Return [X, Y] of the center of cell containing provided text 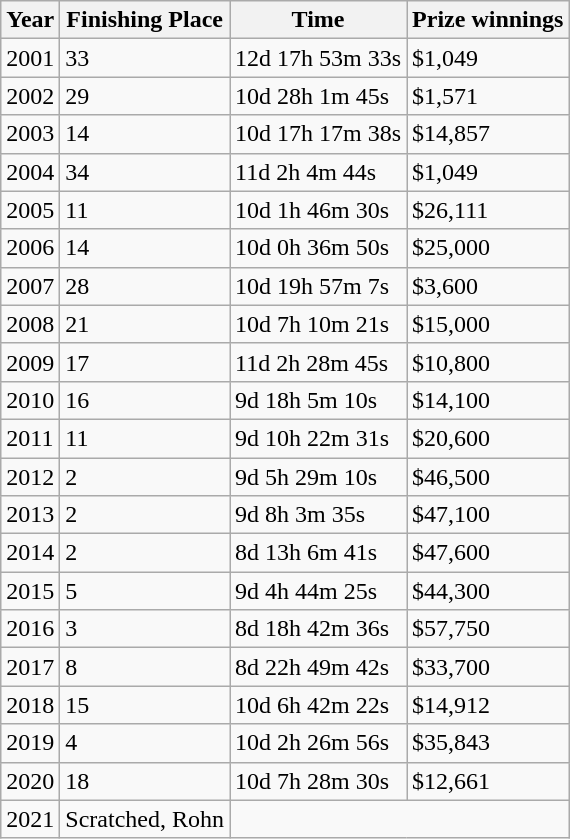
2015 [30, 591]
5 [145, 591]
$14,857 [488, 134]
16 [145, 400]
Finishing Place [145, 20]
4 [145, 743]
2012 [30, 477]
21 [145, 324]
$47,600 [488, 553]
2009 [30, 362]
11d 2h 28m 45s [318, 362]
9d 8h 3m 35s [318, 515]
9d 4h 44m 25s [318, 591]
$12,661 [488, 781]
29 [145, 96]
2007 [30, 286]
9d 18h 5m 10s [318, 400]
8 [145, 667]
2018 [30, 705]
10d 2h 26m 56s [318, 743]
3 [145, 629]
10d 6h 42m 22s [318, 705]
Prize winnings [488, 20]
2017 [30, 667]
28 [145, 286]
18 [145, 781]
2010 [30, 400]
$35,843 [488, 743]
2003 [30, 134]
34 [145, 172]
2006 [30, 248]
2002 [30, 96]
10d 1h 46m 30s [318, 210]
$20,600 [488, 438]
8d 13h 6m 41s [318, 553]
8d 18h 42m 36s [318, 629]
$1,571 [488, 96]
10d 0h 36m 50s [318, 248]
2004 [30, 172]
$25,000 [488, 248]
$15,000 [488, 324]
10d 7h 28m 30s [318, 781]
2011 [30, 438]
$47,100 [488, 515]
2014 [30, 553]
2020 [30, 781]
2013 [30, 515]
$14,912 [488, 705]
9d 10h 22m 31s [318, 438]
2019 [30, 743]
$44,300 [488, 591]
2021 [30, 819]
$33,700 [488, 667]
2005 [30, 210]
8d 22h 49m 42s [318, 667]
9d 5h 29m 10s [318, 477]
2001 [30, 58]
10d 7h 10m 21s [318, 324]
2008 [30, 324]
2016 [30, 629]
12d 17h 53m 33s [318, 58]
Scratched, Rohn [145, 819]
17 [145, 362]
$26,111 [488, 210]
15 [145, 705]
10d 17h 17m 38s [318, 134]
$3,600 [488, 286]
10d 28h 1m 45s [318, 96]
10d 19h 57m 7s [318, 286]
Year [30, 20]
$14,100 [488, 400]
$10,800 [488, 362]
33 [145, 58]
$46,500 [488, 477]
Time [318, 20]
11d 2h 4m 44s [318, 172]
$57,750 [488, 629]
